Extract the [x, y] coordinate from the center of the cell holding the provided text.  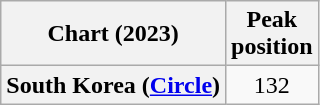
132 [272, 85]
Peakposition [272, 34]
South Korea (Circle) [114, 85]
Chart (2023) [114, 34]
